Return (x, y) of the center of cell containing provided text 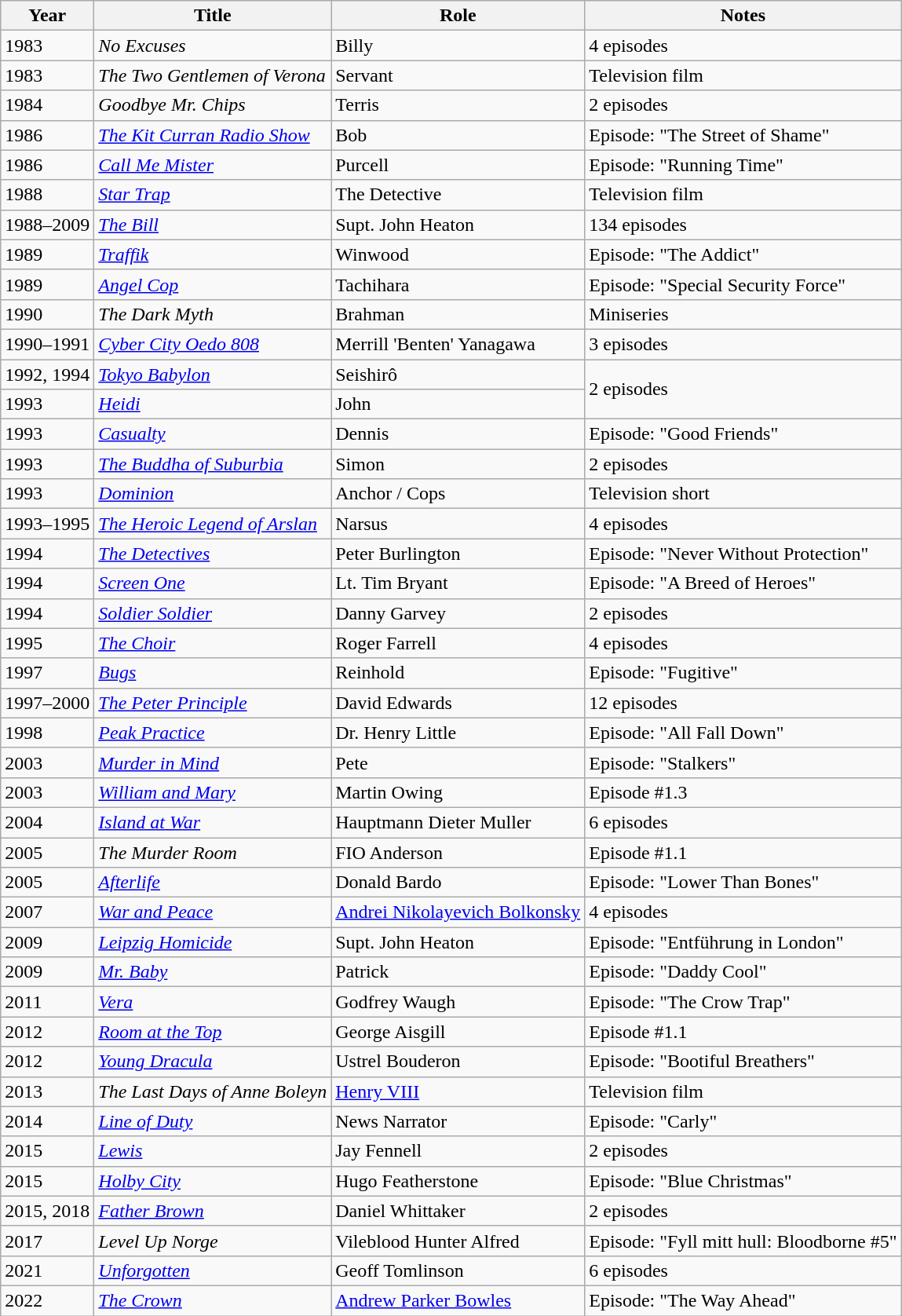
Role (458, 16)
Dennis (458, 434)
The Buddha of Suburbia (213, 464)
Episode: "Carly" (743, 1121)
Holby City (213, 1181)
Andrew Parker Bowles (458, 1300)
2014 (47, 1121)
The Murder Room (213, 852)
The Two Gentlemen of Verona (213, 75)
Line of Duty (213, 1121)
1998 (47, 733)
The Dark Myth (213, 314)
The Bill (213, 225)
Episode: "Entführung in London" (743, 942)
Daniel Whittaker (458, 1211)
134 episodes (743, 225)
Servant (458, 75)
Casualty (213, 434)
Brahman (458, 314)
Episode: "Blue Christmas" (743, 1181)
Episode: "Stalkers" (743, 762)
The Detective (458, 195)
Cyber City Oedo 808 (213, 344)
Martin Owing (458, 792)
Episode: "Lower Than Bones" (743, 883)
Purcell (458, 165)
Unforgotten (213, 1270)
The Peter Principle (213, 703)
No Excuses (213, 46)
1990 (47, 314)
Notes (743, 16)
3 episodes (743, 344)
Winwood (458, 254)
Pete (458, 762)
Miniseries (743, 314)
2015, 2018 (47, 1211)
George Aisgill (458, 1032)
12 episodes (743, 703)
The Last Days of Anne Boleyn (213, 1091)
The Detectives (213, 554)
Afterlife (213, 883)
Terris (458, 105)
Tachihara (458, 284)
Narsus (458, 524)
War and Peace (213, 912)
1988 (47, 195)
Screen One (213, 583)
2013 (47, 1091)
2022 (47, 1300)
Geoff Tomlinson (458, 1270)
FIO Anderson (458, 852)
Billy (458, 46)
Episode: "Running Time" (743, 165)
Mr. Baby (213, 972)
Episode: "Good Friends" (743, 434)
Room at the Top (213, 1032)
Episode: "Bootiful Breathers" (743, 1062)
Angel Cop (213, 284)
1995 (47, 643)
Ustrel Bouderon (458, 1062)
Vileblood Hunter Alfred (458, 1241)
1988–2009 (47, 225)
John (458, 404)
Patrick (458, 972)
Island at War (213, 822)
Jay Fennell (458, 1151)
1990–1991 (47, 344)
Vera (213, 1002)
1997–2000 (47, 703)
Star Trap (213, 195)
Episode: "Daddy Cool" (743, 972)
1997 (47, 673)
Traffik (213, 254)
Episode #1.3 (743, 792)
1992, 1994 (47, 375)
Andrei Nikolayevich Bolkonsky (458, 912)
Anchor / Cops (458, 494)
The Kit Curran Radio Show (213, 135)
Danny Garvey (458, 613)
2007 (47, 912)
1984 (47, 105)
Episode: "The Street of Shame" (743, 135)
Simon (458, 464)
William and Mary (213, 792)
2021 (47, 1270)
Murder in Mind (213, 762)
Lt. Tim Bryant (458, 583)
Lewis (213, 1151)
The Crown (213, 1300)
Hugo Featherstone (458, 1181)
Television short (743, 494)
Reinhold (458, 673)
1993–1995 (47, 524)
Title (213, 16)
The Heroic Legend of Arslan (213, 524)
Episode: "Never Without Protection" (743, 554)
Call Me Mister (213, 165)
Donald Bardo (458, 883)
Heidi (213, 404)
Leipzig Homicide (213, 942)
Hauptmann Dieter Muller (458, 822)
Roger Farrell (458, 643)
Level Up Norge (213, 1241)
The Choir (213, 643)
Bob (458, 135)
Episode: "All Fall Down" (743, 733)
Soldier Soldier (213, 613)
Young Dracula (213, 1062)
Peter Burlington (458, 554)
Episode: "Special Security Force" (743, 284)
Year (47, 16)
2011 (47, 1002)
Henry VIII (458, 1091)
2004 (47, 822)
Goodbye Mr. Chips (213, 105)
Episode: "The Addict" (743, 254)
Peak Practice (213, 733)
News Narrator (458, 1121)
Episode: "The Way Ahead" (743, 1300)
Episode: "Fyll mitt hull: Bloodborne #5" (743, 1241)
Episode: "Fugitive" (743, 673)
Episode: "A Breed of Heroes" (743, 583)
Episode: "The Crow Trap" (743, 1002)
David Edwards (458, 703)
Tokyo Babylon (213, 375)
Merrill 'Benten' Yanagawa (458, 344)
Seishirô (458, 375)
Dr. Henry Little (458, 733)
Dominion (213, 494)
Godfrey Waugh (458, 1002)
2017 (47, 1241)
Father Brown (213, 1211)
Bugs (213, 673)
